Locate the cell with the specified text and output its (x, y) center coordinate. 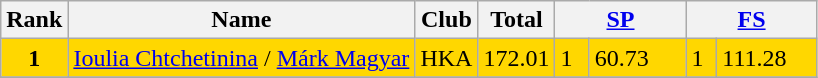
FS (752, 20)
Rank (34, 20)
60.73 (638, 58)
Club (446, 20)
Name (242, 20)
Total (516, 20)
Ioulia Chtchetinina / Márk Magyar (242, 58)
SP (620, 20)
HKA (446, 58)
172.01 (516, 58)
111.28 (767, 58)
